Detect which cell encompasses the target text, then output its [X, Y] center coordinate. 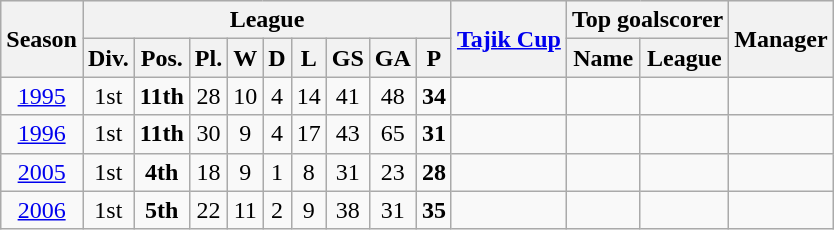
17 [308, 134]
18 [208, 172]
48 [392, 96]
Manager [781, 39]
Pos. [162, 58]
35 [434, 210]
10 [246, 96]
Season [42, 39]
1 [277, 172]
65 [392, 134]
Name [603, 58]
Top goalscorer [647, 20]
5th [162, 210]
41 [348, 96]
34 [434, 96]
2 [277, 210]
P [434, 58]
D [277, 58]
L [308, 58]
2005 [42, 172]
8 [308, 172]
Div. [108, 58]
GS [348, 58]
14 [308, 96]
22 [208, 210]
30 [208, 134]
GA [392, 58]
38 [348, 210]
4th [162, 172]
1995 [42, 96]
Pl. [208, 58]
W [246, 58]
1996 [42, 134]
11 [246, 210]
43 [348, 134]
23 [392, 172]
2006 [42, 210]
Tajik Cup [508, 39]
